Detect which cell encompasses the target text, then output its (X, Y) center coordinate. 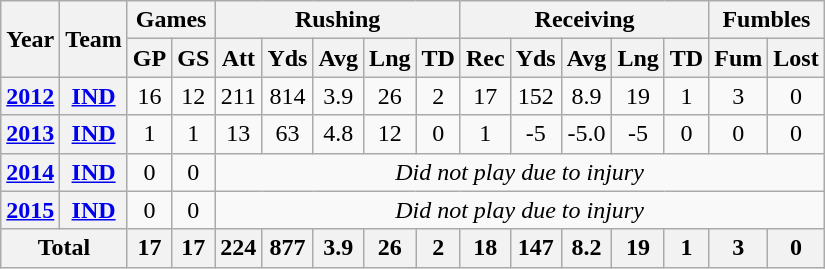
Games (170, 20)
18 (485, 248)
13 (238, 134)
GP (149, 58)
8.2 (586, 248)
211 (238, 96)
8.9 (586, 96)
147 (536, 248)
814 (288, 96)
Year (30, 39)
152 (536, 96)
Rushing (338, 20)
877 (288, 248)
2014 (30, 172)
2012 (30, 96)
16 (149, 96)
GS (194, 58)
Rec (485, 58)
224 (238, 248)
-5.0 (586, 134)
Team (94, 39)
Lost (796, 58)
63 (288, 134)
2015 (30, 210)
4.8 (338, 134)
2013 (30, 134)
Receiving (584, 20)
Att (238, 58)
Total (64, 248)
Fum (738, 58)
Fumbles (766, 20)
